Detect which cell encompasses the target text, then output its (x, y) center coordinate. 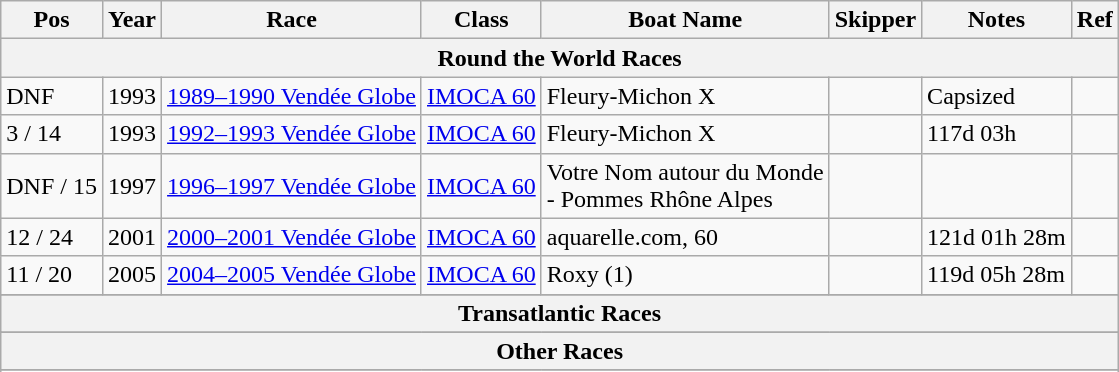
Ref (1094, 20)
2005 (132, 275)
Race (292, 20)
Round the World Races (560, 58)
121d 01h 28m (997, 237)
Year (132, 20)
DNF / 15 (52, 186)
2004–2005 Vendée Globe (292, 275)
119d 05h 28m (997, 275)
1996–1997 Vendée Globe (292, 186)
3 / 14 (52, 134)
Votre Nom autour du Monde- Pommes Rhône Alpes (685, 186)
Pos (52, 20)
11 / 20 (52, 275)
2001 (132, 237)
aquarelle.com, 60 (685, 237)
Notes (997, 20)
117d 03h (997, 134)
Roxy (1) (685, 275)
12 / 24 (52, 237)
Other Races (560, 351)
2000–2001 Vendée Globe (292, 237)
Transatlantic Races (560, 313)
1989–1990 Vendée Globe (292, 96)
1992–1993 Vendée Globe (292, 134)
1997 (132, 186)
Boat Name (685, 20)
Capsized (997, 96)
Class (481, 20)
DNF (52, 96)
Skipper (875, 20)
